Output the [X, Y] coordinate of the center of the cell containing the given text.  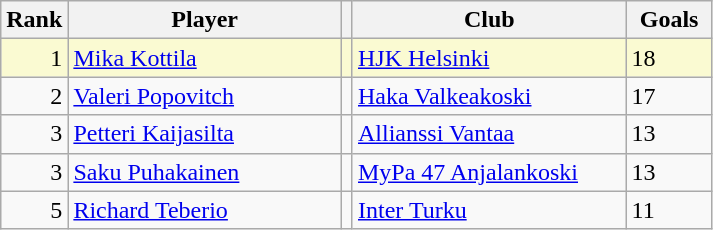
18 [669, 58]
Inter Turku [489, 210]
Goals [669, 20]
2 [34, 96]
Allianssi Vantaa [489, 134]
Petteri Kaijasilta [205, 134]
Mika Kottila [205, 58]
11 [669, 210]
Club [489, 20]
Rank [34, 20]
Saku Puhakainen [205, 172]
HJK Helsinki [489, 58]
Valeri Popovitch [205, 96]
Player [205, 20]
5 [34, 210]
17 [669, 96]
Richard Teberio [205, 210]
MyPa 47 Anjalankoski [489, 172]
Haka Valkeakoski [489, 96]
1 [34, 58]
